Output the [x, y] coordinate of the center of the cell containing the given text.  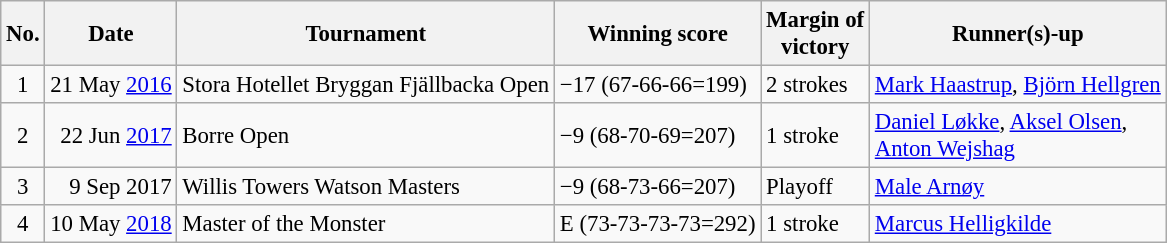
9 Sep 2017 [111, 187]
Male Arnøy [1018, 187]
Margin ofvictory [816, 34]
−9 (68-73-66=207) [658, 187]
Borre Open [366, 136]
Marcus Helligkilde [1018, 224]
No. [23, 34]
21 May 2016 [111, 85]
Daniel Løkke, Aksel Olsen, Anton Wejshag [1018, 136]
2 strokes [816, 85]
−9 (68-70-69=207) [658, 136]
4 [23, 224]
Mark Haastrup, Björn Hellgren [1018, 85]
E (73-73-73-73=292) [658, 224]
Willis Towers Watson Masters [366, 187]
Playoff [816, 187]
2 [23, 136]
−17 (67-66-66=199) [658, 85]
Date [111, 34]
Master of the Monster [366, 224]
Tournament [366, 34]
10 May 2018 [111, 224]
Runner(s)-up [1018, 34]
Winning score [658, 34]
Stora Hotellet Bryggan Fjällbacka Open [366, 85]
3 [23, 187]
22 Jun 2017 [111, 136]
1 [23, 85]
